Pinpoint the cell where the given text exists, returning its (x, y) midpoint coordinate. 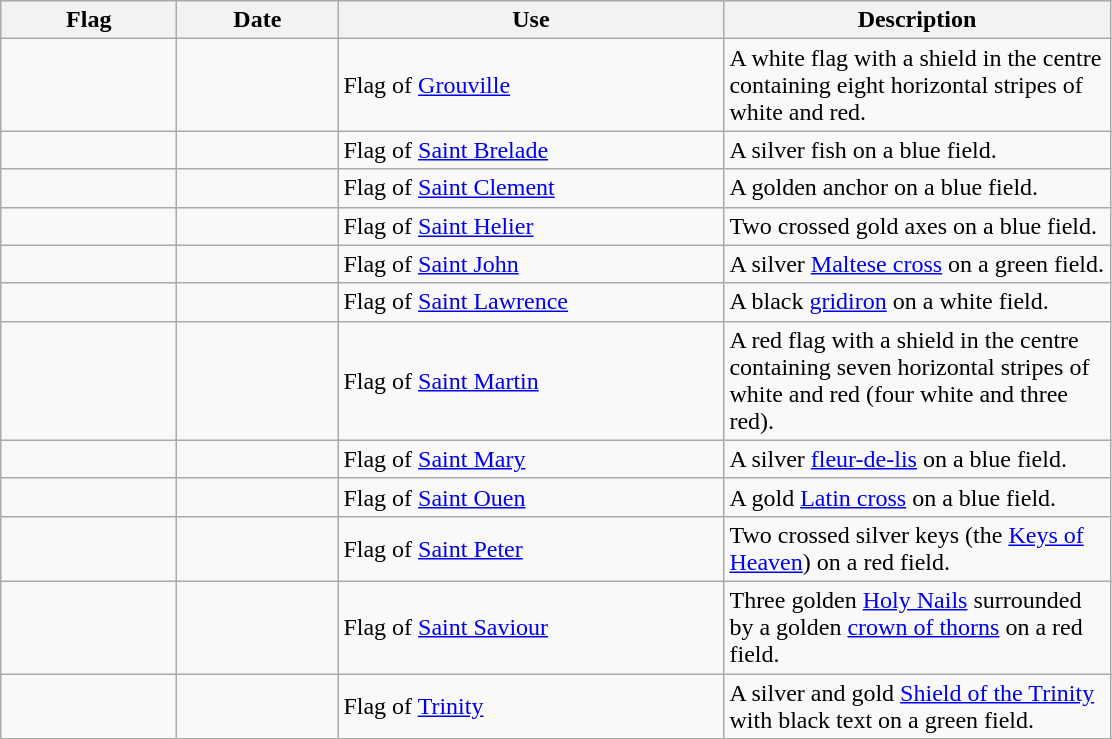
Flag of Saint Brelade (531, 150)
A silver and gold Shield of the Trinity with black text on a green field. (917, 706)
Flag of Grouville (531, 85)
Flag of Saint John (531, 264)
Flag of Saint Clement (531, 188)
Flag of Saint Helier (531, 226)
Flag of Saint Ouen (531, 497)
Flag of Saint Saviour (531, 627)
Date (258, 20)
Two crossed silver keys (the Keys of Heaven) on a red field. (917, 548)
A golden anchor on a blue field. (917, 188)
A silver fish on a blue field. (917, 150)
Flag of Saint Lawrence (531, 302)
Three golden Holy Nails surrounded by a golden crown of thorns on a red field. (917, 627)
Flag of Saint Peter (531, 548)
Flag of Saint Martin (531, 380)
A white flag with a shield in the centre containing eight horizontal stripes of white and red. (917, 85)
A red flag with a shield in the centre containing seven horizontal stripes of white and red (four white and three red). (917, 380)
Flag of Saint Mary (531, 459)
Flag (89, 20)
Two crossed gold axes on a blue field. (917, 226)
A silver fleur-de-lis on a blue field. (917, 459)
A black gridiron on a white field. (917, 302)
A silver Maltese cross on a green field. (917, 264)
Description (917, 20)
A gold Latin cross on a blue field. (917, 497)
Flag of Trinity (531, 706)
Use (531, 20)
